Pinpoint the cell where the given text exists, returning its [X, Y] midpoint coordinate. 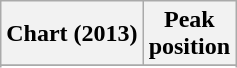
Peakposition [189, 34]
Chart (2013) [72, 34]
